Scan for the cell matching the given text and deliver its [x, y] coordinate at center. 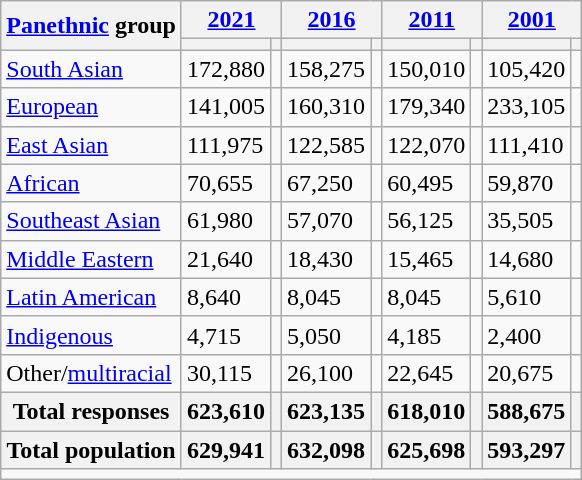
European [92, 107]
629,941 [226, 449]
22,645 [426, 373]
56,125 [426, 221]
8,640 [226, 297]
172,880 [226, 69]
26,100 [326, 373]
122,070 [426, 145]
20,675 [526, 373]
South Asian [92, 69]
Middle Eastern [92, 259]
623,135 [326, 411]
160,310 [326, 107]
632,098 [326, 449]
East Asian [92, 145]
618,010 [426, 411]
111,975 [226, 145]
4,715 [226, 335]
70,655 [226, 183]
Total population [92, 449]
Total responses [92, 411]
2016 [332, 20]
179,340 [426, 107]
122,585 [326, 145]
2011 [432, 20]
233,105 [526, 107]
60,495 [426, 183]
5,610 [526, 297]
2001 [532, 20]
2021 [231, 20]
57,070 [326, 221]
158,275 [326, 69]
625,698 [426, 449]
14,680 [526, 259]
30,115 [226, 373]
623,610 [226, 411]
61,980 [226, 221]
18,430 [326, 259]
35,505 [526, 221]
141,005 [226, 107]
Panethnic group [92, 26]
Indigenous [92, 335]
111,410 [526, 145]
150,010 [426, 69]
Latin American [92, 297]
105,420 [526, 69]
5,050 [326, 335]
21,640 [226, 259]
67,250 [326, 183]
Southeast Asian [92, 221]
588,675 [526, 411]
African [92, 183]
59,870 [526, 183]
Other/multiracial [92, 373]
2,400 [526, 335]
4,185 [426, 335]
15,465 [426, 259]
593,297 [526, 449]
